Return the [x, y] coordinate for the center point of the cell that contains the specified text.  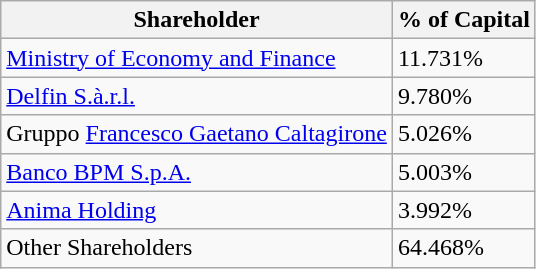
11.731% [464, 58]
Shareholder [197, 20]
Anima Holding [197, 210]
5.026% [464, 134]
% of Capital [464, 20]
64.468% [464, 248]
Banco BPM S.p.A. [197, 172]
Other Shareholders [197, 248]
Gruppo Francesco Gaetano Caltagirone [197, 134]
3.992% [464, 210]
Ministry of Economy and Finance [197, 58]
Delfin S.à.r.l. [197, 96]
9.780% [464, 96]
5.003% [464, 172]
